From the cell containing the given text, extract its center point as [x, y] coordinate. 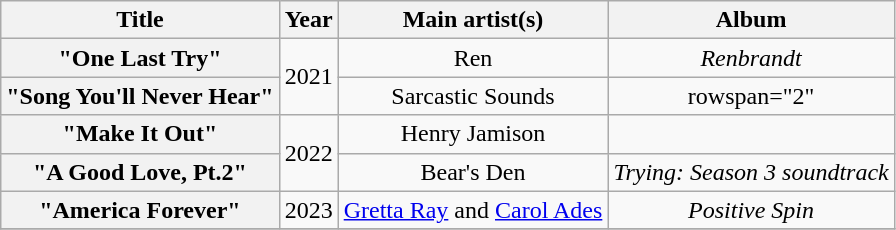
2023 [308, 210]
"Make It Out" [140, 134]
Album [751, 20]
Gretta Ray and Carol Ades [473, 210]
Ren [473, 58]
Henry Jamison [473, 134]
Renbrandt [751, 58]
Trying: Season 3 soundtrack [751, 172]
Sarcastic Sounds [473, 96]
2022 [308, 153]
Title [140, 20]
"America Forever" [140, 210]
Year [308, 20]
Positive Spin [751, 210]
"One Last Try" [140, 58]
Main artist(s) [473, 20]
Bear's Den [473, 172]
2021 [308, 77]
"A Good Love, Pt.2" [140, 172]
"Song You'll Never Hear" [140, 96]
rowspan="2" [751, 96]
